Output the [X, Y] coordinate of the center of the cell containing the given text.  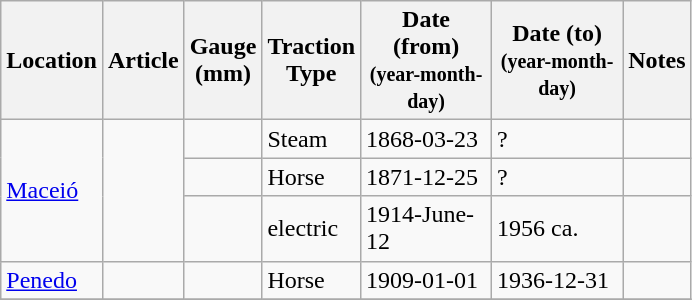
1909-01-01 [426, 280]
1914-June-12 [426, 228]
Location [52, 60]
1936-12-31 [558, 280]
Date (to)(year-month-day) [558, 60]
1868-03-23 [426, 139]
Steam [312, 139]
Notes [657, 60]
Date (from)(year-month-day) [426, 60]
1956 ca. [558, 228]
electric [312, 228]
1871-12-25 [426, 177]
Maceió [52, 190]
Gauge (mm) [223, 60]
Penedo [52, 280]
TractionType [312, 60]
Article [143, 60]
